Find where the given text appears and provide that cell's center as (x, y) coordinate. 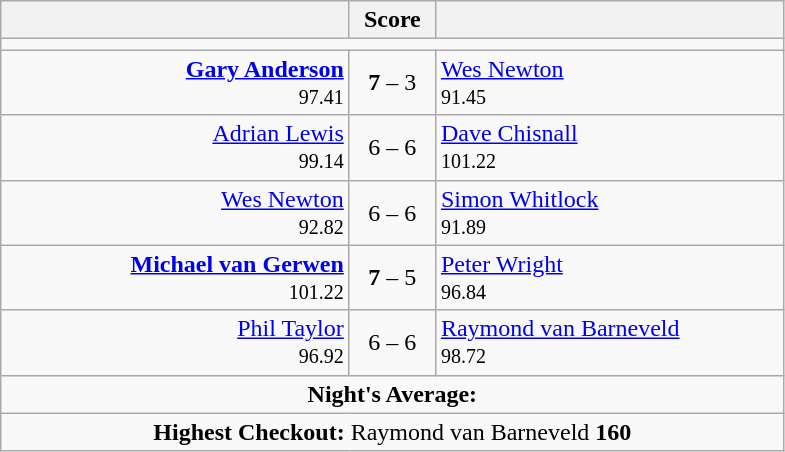
Michael van Gerwen 101.22 (176, 278)
Raymond van Barneveld 98.72 (610, 342)
7 – 3 (392, 82)
Gary Anderson 97.41 (176, 82)
7 – 5 (392, 278)
Wes Newton 92.82 (176, 212)
Highest Checkout: Raymond van Barneveld 160 (392, 432)
Dave Chisnall 101.22 (610, 148)
Peter Wright 96.84 (610, 278)
Wes Newton 91.45 (610, 82)
Score (392, 20)
Adrian Lewis 99.14 (176, 148)
Phil Taylor 96.92 (176, 342)
Night's Average: (392, 394)
Simon Whitlock 91.89 (610, 212)
